Extract the [X, Y] coordinate from the center of the cell holding the provided text.  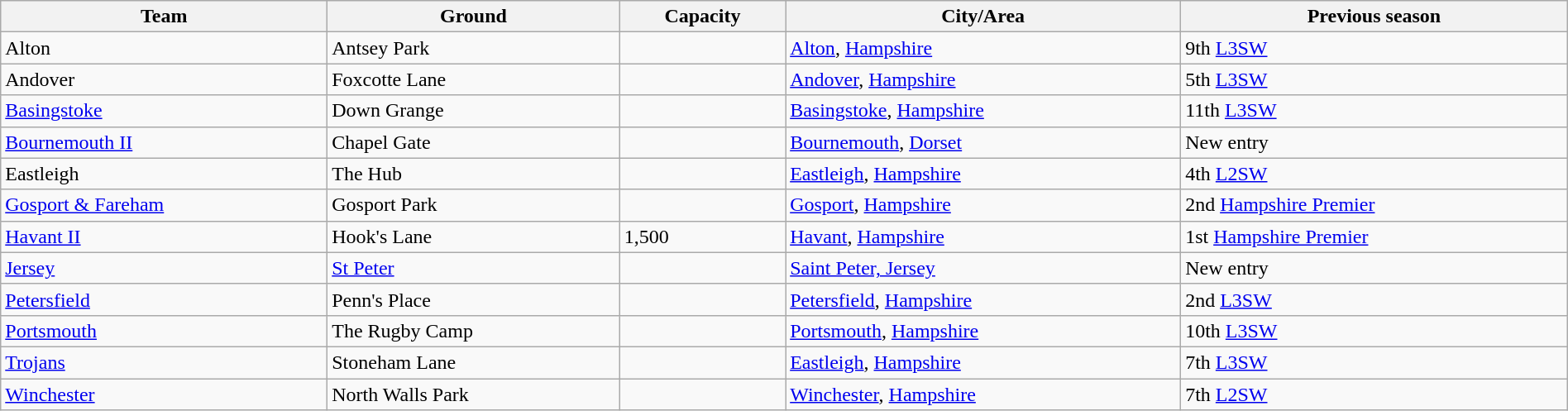
Capacity [702, 17]
2nd L3SW [1374, 299]
10th L3SW [1374, 331]
The Rugby Camp [473, 331]
Stoneham Lane [473, 362]
Saint Peter, Jersey [983, 268]
Trojans [164, 362]
Petersfield [164, 299]
5th L3SW [1374, 79]
7th L3SW [1374, 362]
Winchester [164, 394]
Andover, Hampshire [983, 79]
4th L2SW [1374, 174]
Winchester, Hampshire [983, 394]
Bournemouth II [164, 142]
Antsey Park [473, 48]
9th L3SW [1374, 48]
Ground [473, 17]
North Walls Park [473, 394]
St Peter [473, 268]
Chapel Gate [473, 142]
Gosport & Fareham [164, 205]
Alton [164, 48]
Gosport, Hampshire [983, 205]
Jersey [164, 268]
Eastleigh [164, 174]
The Hub [473, 174]
Previous season [1374, 17]
Hook's Lane [473, 237]
Havant, Hampshire [983, 237]
Alton, Hampshire [983, 48]
Andover [164, 79]
Bournemouth, Dorset [983, 142]
Basingstoke [164, 111]
Petersfield, Hampshire [983, 299]
Havant II [164, 237]
1st Hampshire Premier [1374, 237]
Gosport Park [473, 205]
Foxcotte Lane [473, 79]
1,500 [702, 237]
11th L3SW [1374, 111]
Team [164, 17]
2nd Hampshire Premier [1374, 205]
Penn's Place [473, 299]
City/Area [983, 17]
Portsmouth, Hampshire [983, 331]
7th L2SW [1374, 394]
Portsmouth [164, 331]
Basingstoke, Hampshire [983, 111]
Down Grange [473, 111]
